Identify which cell holds the provided text, then report its [X, Y] central coordinate. 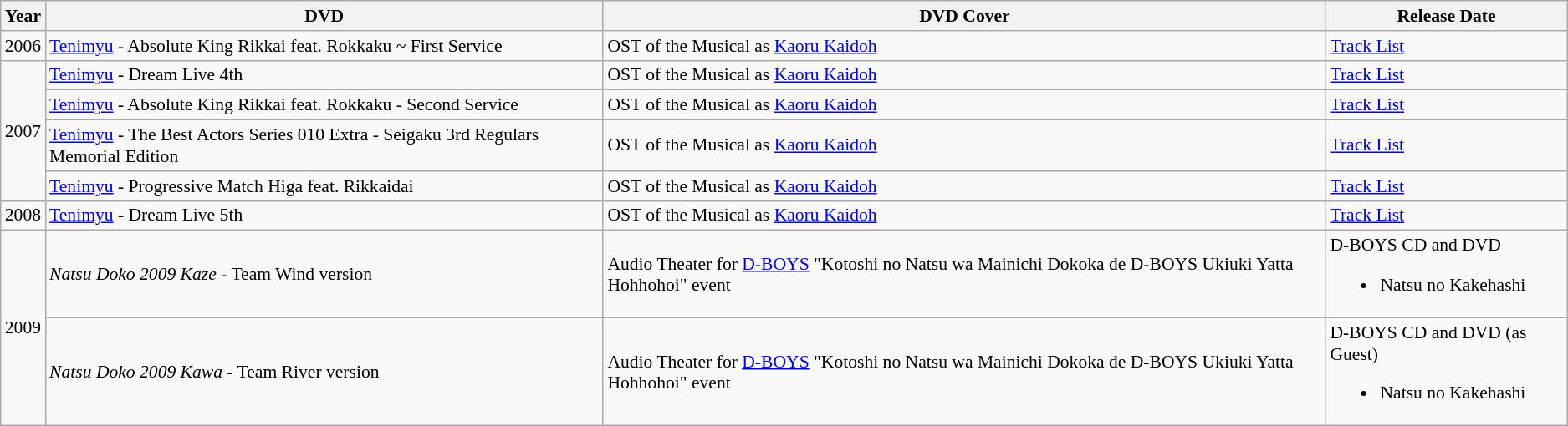
2006 [23, 46]
DVD [324, 16]
D-BOYS CD and DVDNatsu no Kakehashi [1446, 274]
D-BOYS CD and DVD (as Guest)Natsu no Kakehashi [1446, 372]
Tenimyu - Absolute King Rikkai feat. Rokkaku ~ First Service [324, 46]
Year [23, 16]
2007 [23, 130]
Tenimyu - Dream Live 5th [324, 216]
Tenimyu - Absolute King Rikkai feat. Rokkaku - Second Service [324, 105]
2009 [23, 328]
Release Date [1446, 16]
2008 [23, 216]
Natsu Doko 2009 Kawa - Team River version [324, 372]
Natsu Doko 2009 Kaze - Team Wind version [324, 274]
DVD Cover [964, 16]
Tenimyu - Dream Live 4th [324, 75]
Tenimyu - Progressive Match Higa feat. Rikkaidai [324, 186]
Tenimyu - The Best Actors Series 010 Extra - Seigaku 3rd Regulars Memorial Edition [324, 145]
